Provide the [x, y] coordinate of the cell's center where the given text is located.  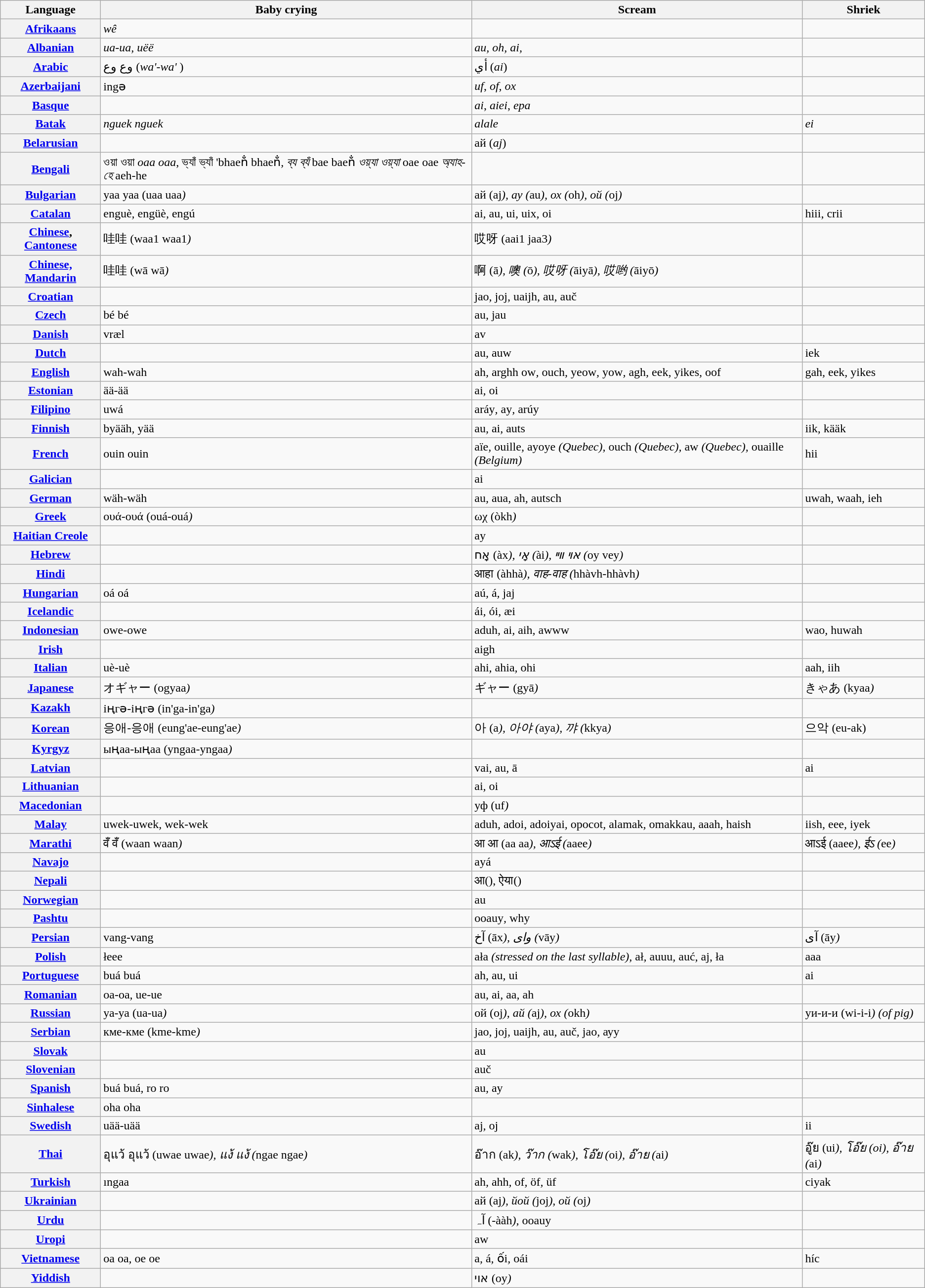
อู๊ย (ui), โอ๊ย (oi), อ๊าย (ai) [864, 1154]
híc [864, 1258]
ingə [287, 86]
уи-и-и (wi-i-i) (of pig) [864, 1013]
Portuguese [50, 975]
Polish [50, 956]
Language [50, 10]
Batak [50, 124]
으악 (eu-ak) [864, 728]
vai, au, ā [637, 768]
hii [864, 454]
ahi, ahia, ohi [637, 668]
au, ai, aa, ah [637, 994]
वँ वँ (waan waan) [287, 843]
Macedonian [50, 805]
Croatian [50, 296]
Uropi [50, 1239]
aïe, ouille, ayoye (Quebec), ouch (Quebec), aw (Quebec), ouaille (Belgium) [637, 454]
Hungarian [50, 592]
ái, ói, æi [637, 612]
Icelandic [50, 612]
Marathi [50, 843]
啊 (ā), 噢 (ō), 哎呀 (āiyā), 哎哟 (āiyō) [637, 271]
au, ay [637, 1088]
आ(), ऐया() [637, 880]
a, á, ối, oái [637, 1258]
Basque [50, 105]
Bengali [50, 169]
Kazakh [50, 708]
Romanian [50, 994]
aw [637, 1239]
уаа уаа (uaa uaa) [287, 195]
German [50, 498]
wê [287, 29]
au, aua, ah, autsch [637, 498]
aráy, ay, arúy [637, 409]
Kyrgyz [50, 749]
aaa [864, 956]
Slovenian [50, 1070]
ayá [637, 862]
Sinhalese [50, 1107]
wäh-wäh [287, 498]
ciyak [864, 1182]
Hindi [50, 574]
aj, oj [637, 1126]
Azerbaijani [50, 86]
أي (ai) [637, 67]
wah-wah [287, 372]
哇哇 (wā wā) [287, 271]
आ आ (aa aa), आऽई (aaee) [637, 843]
آخ (āx), وای (vāy) [637, 938]
Norwegian [50, 900]
vang-vang [287, 938]
Navajo [50, 862]
Catalan [50, 213]
ギャー (gyā) [637, 688]
Korean [50, 728]
Estonian [50, 390]
Lithuanian [50, 787]
아 (a), 아야 (aya), 꺄 (kkya) [637, 728]
ah, arghh ow, ouch, yeow, yow, agh, eek, yikes, oof [637, 372]
au, jau [637, 315]
owe-owe [287, 630]
Shriek [864, 10]
ei [864, 124]
ai, aiei, epa [637, 105]
French [50, 454]
きゃあ (kyaa) [864, 688]
Malay [50, 824]
Chinese, Mandarin [50, 271]
Czech [50, 315]
oa oa, oe oe [287, 1258]
Italian [50, 668]
Persian [50, 938]
uwek-uwek, wek-wek [287, 824]
อุแว้ อุแว้ (uwae uwae), แง้ แง้ (ngae ngae) [287, 1154]
кме-кме (kme-kme) [287, 1032]
Danish [50, 334]
Thai [50, 1154]
ουά-ουά (ouá-ouá) [287, 517]
ouin ouin [287, 454]
オギャー (ogyaa) [287, 688]
Japanese [50, 688]
ua-ua, uëë [287, 47]
bé bé [287, 315]
Belarusian [50, 143]
enguè, engüè, engú [287, 213]
ıngaa [287, 1182]
jao, joj, uaijh, au, auč, jao, ауу [637, 1032]
Filipino [50, 409]
Afrikaans [50, 29]
Nepali [50, 880]
Arabic [50, 67]
au, auw [637, 353]
Latvian [50, 768]
אוי (oy) [637, 1278]
уа-уа (ua-ua) [287, 1013]
Turkish [50, 1182]
wao, huwah [864, 630]
Greek [50, 517]
au, ai, auts [637, 428]
Hebrew [50, 555]
Swedish [50, 1126]
Dutch [50, 353]
Irish [50, 649]
Urdu [50, 1220]
อ๊าก (ak), ว๊าก (wak), โอ๊ย (oi), อ๊าย (ai) [637, 1154]
ai, au, ui, uix, oi [637, 213]
ай (aj), йой (joj), ой (oj) [637, 1201]
nguek nguek [287, 124]
Chinese, Cantonese [50, 239]
哎呀 (aai1 jaa3) [637, 239]
Albanian [50, 47]
Serbian [50, 1032]
iek [864, 353]
ωχ (òkh) [637, 517]
jao, joj, uaijh, au, auč [637, 296]
English [50, 372]
ooauy, why [637, 918]
आऽई (aaee), ईऽ (ee) [864, 843]
Finnish [50, 428]
आहा (àhhà), वाह-वाह (hhàvh-hhàvh) [637, 574]
ää-ää [287, 390]
אָח (àx), אָי (ài), אױ װײ (oy vey) [637, 555]
Bulgarian [50, 195]
uf, of, ox [637, 86]
ай (aj) [637, 143]
oa-oa, ue-ue [287, 994]
Galician [50, 479]
ай (aj), ау (au), ох (oh), ой (oj) [637, 195]
Slovak [50, 1051]
ah, au, ui [637, 975]
aigh [637, 649]
Baby crying [287, 10]
łeee [287, 956]
au, oh, ai, [637, 47]
hiii, crii [864, 213]
auč [637, 1070]
Haitian Creole [50, 536]
uää-uää [287, 1126]
ah, ahh, of, öf, üf [637, 1182]
Pashtu [50, 918]
Russian [50, 1013]
uè-uè [287, 668]
وع وع (wa'-wa' ) [287, 67]
alale [637, 124]
gah, eek, yikes [864, 372]
oha oha [287, 1107]
iish, eee, iyek [864, 824]
آی (āy) [864, 938]
aduh, adoi, adoiyai, opocot, alamak, omakkau, aaah, haish [637, 824]
ii [864, 1126]
oá oá [287, 592]
buá buá, ro ro [287, 1088]
آہ (-ààh), ooauy [637, 1220]
aú, á, jaj [637, 592]
ой (oj), ай (aj), ох (okh) [637, 1013]
哇哇 (waa1 waa1) [287, 239]
Scream [637, 10]
Vietnamese [50, 1258]
iik, kääk [864, 428]
buá buá [287, 975]
Yiddish [50, 1278]
ыңаа-ыңаа (yngaa-yngaa) [287, 749]
aduh, ai, aih, awww [637, 630]
Spanish [50, 1088]
уф (uf) [637, 805]
aah, iih [864, 668]
vræl [287, 334]
ay [637, 536]
ওয়া ওয়া oaa oaa, ভ্যাঁ ভ্যাঁ 'bhaen̐ bhaen̐, ব্য ব্যঁ bae baen̐ ওয়্যা ওয়্যা oae oae অ্যাহ-হে aeh-he [287, 169]
av [637, 334]
Ukrainian [50, 1201]
ała (stressed on the last syllable), ał, auuu, auć, aj, ła [637, 956]
Indonesian [50, 630]
uwá [287, 409]
іңгә-іңгә (in'ga-in'ga) [287, 708]
응애-응애 (eung'ae-eung'ae) [287, 728]
uwah, waah, ieh [864, 498]
byääh, yää [287, 428]
